Scan for the cell matching the given text and deliver its [x, y] coordinate at center. 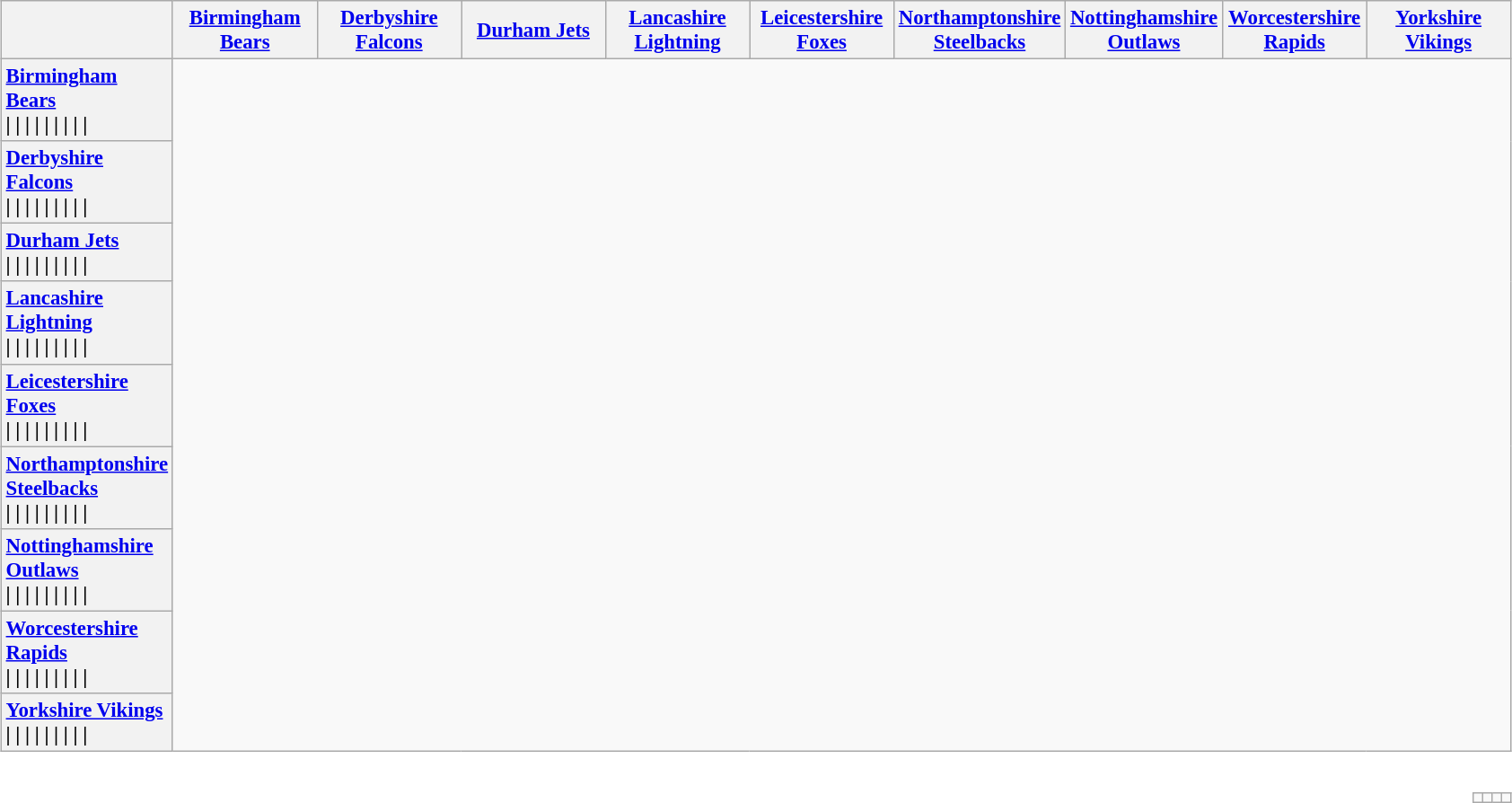
Worcestershire Rapids | | | | | | | | | [86, 652]
Yorkshire Vikings [1438, 31]
Yorkshire Vikings | | | | | | | | | [86, 722]
Lancashire Lightning | | | | | | | | | [86, 322]
Nottinghamshire Outlaws [1144, 31]
Leicestershire Foxes [822, 31]
Nottinghamshire Outlaws | | | | | | | | | [86, 569]
Durham Jets | | | | | | | | | [86, 253]
Birmingham Bears [244, 31]
Birmingham Bears | | | | | | | | | [86, 101]
Durham Jets [533, 31]
Northamptonshire Steelbacks [979, 31]
Lancashire Lightning [677, 31]
Northamptonshire Steelbacks | | | | | | | | | [86, 488]
Worcestershire Rapids [1295, 31]
Leicestershire Foxes | | | | | | | | | [86, 405]
Derbyshire Falcons | | | | | | | | | [86, 182]
Derbyshire Falcons [390, 31]
